Scan for the cell matching the given text and deliver its (X, Y) coordinate at center. 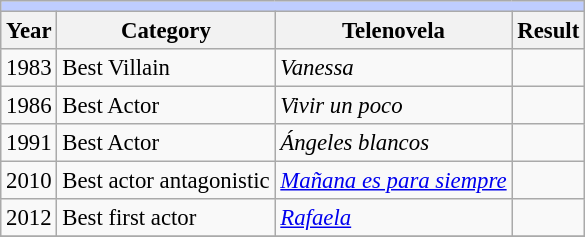
Mañana es para siempre (394, 181)
Category (166, 31)
Year (29, 31)
Vanessa (394, 68)
Best Villain (166, 68)
1991 (29, 143)
Best actor antagonistic (166, 181)
Vivir un poco (394, 106)
2010 (29, 181)
Ángeles blancos (394, 143)
Telenovela (394, 31)
1986 (29, 106)
1983 (29, 68)
Result (548, 31)
